Identify which cell holds the provided text, then report its (x, y) central coordinate. 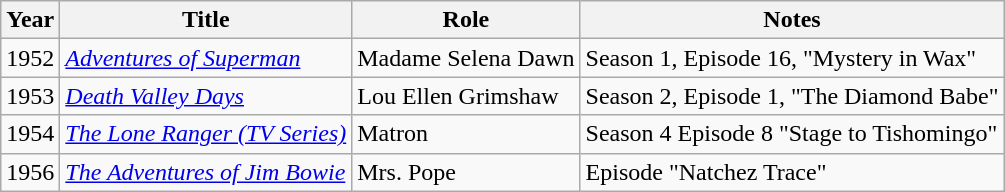
Notes (792, 20)
1953 (30, 96)
Season 4 Episode 8 "Stage to Tishomingo" (792, 134)
Mrs. Pope (466, 172)
The Lone Ranger (TV Series) (206, 134)
Madame Selena Dawn (466, 58)
Season 2, Episode 1, "The Diamond Babe" (792, 96)
Matron (466, 134)
1956 (30, 172)
1952 (30, 58)
Year (30, 20)
1954 (30, 134)
Death Valley Days (206, 96)
Adventures of Superman (206, 58)
Episode "Natchez Trace" (792, 172)
Lou Ellen Grimshaw (466, 96)
Season 1, Episode 16, "Mystery in Wax" (792, 58)
Role (466, 20)
The Adventures of Jim Bowie (206, 172)
Title (206, 20)
